From the cell containing the given text, extract its center point as [X, Y] coordinate. 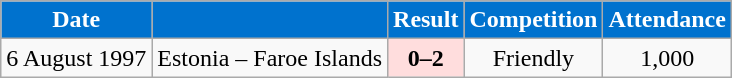
Date [76, 20]
Result [426, 20]
Attendance [667, 20]
Estonia – Faroe Islands [270, 58]
0–2 [426, 58]
Friendly [534, 58]
1,000 [667, 58]
6 August 1997 [76, 58]
Competition [534, 20]
